Capture the cell that displays the provided text and extract its (X, Y) central coordinate. 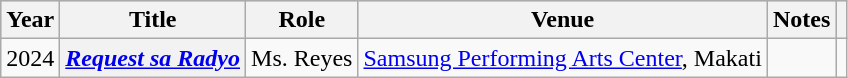
2024 (30, 58)
Request sa Radyo (153, 58)
Samsung Performing Arts Center, Makati (562, 58)
Notes (801, 20)
Ms. Reyes (302, 58)
Title (153, 20)
Year (30, 20)
Venue (562, 20)
Role (302, 20)
